Determine the (X, Y) coordinate at the center of the cell enclosing the given text.  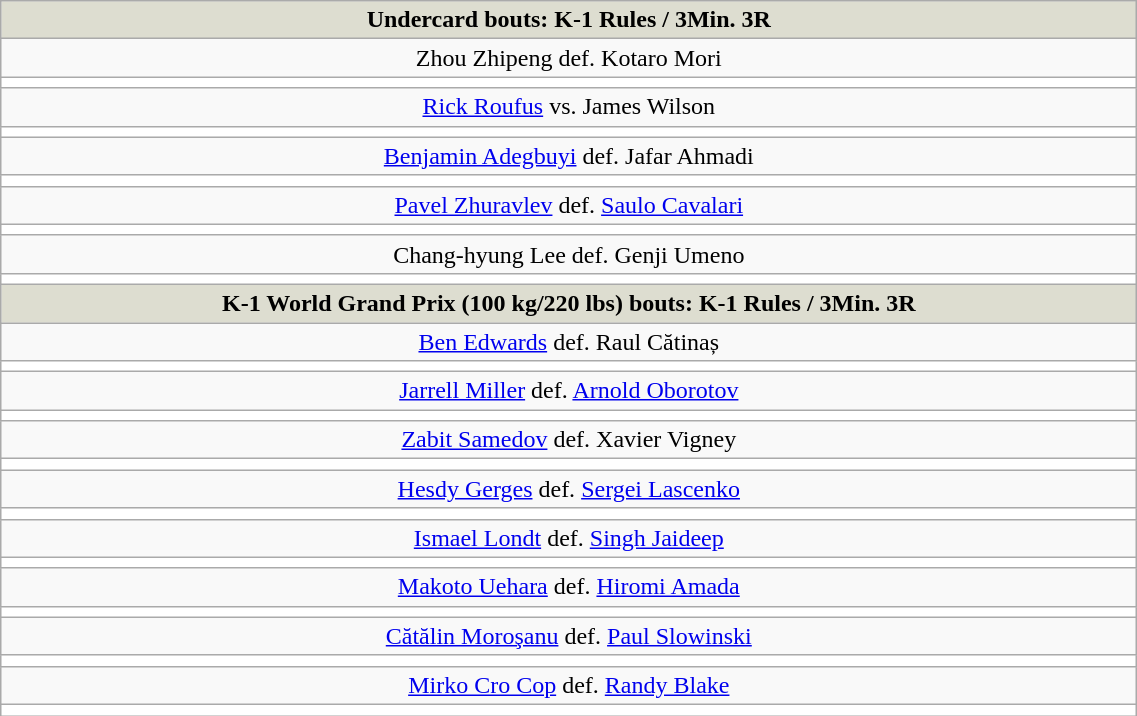
Chang-hyung Lee def. Genji Umeno (569, 254)
Hesdy Gerges def. Sergei Lascenko (569, 489)
Mirko Cro Cop def. Randy Blake (569, 685)
Rick Roufus vs. James Wilson (569, 107)
Cătălin Moroşanu def. Paul Slowinski (569, 636)
Ismael Londt def. Singh Jaideep (569, 538)
Pavel Zhuravlev def. Saulo Cavalari (569, 205)
Benjamin Adegbuyi def. Jafar Ahmadi (569, 156)
Ben Edwards def. Raul Cătinaș (569, 341)
K-1 World Grand Prix (100 kg/220 lbs) bouts: K-1 Rules / 3Min. 3R (569, 303)
Jarrell Miller def. Arnold Oborotov (569, 391)
Undercard bouts: K-1 Rules / 3Min. 3R (569, 20)
Zabit Samedov def. Xavier Vigney (569, 440)
Makoto Uehara def. Hiromi Amada (569, 587)
Zhou Zhipeng def. Kotaro Mori (569, 58)
